Find where the given text appears and provide that cell's center as [x, y] coordinate. 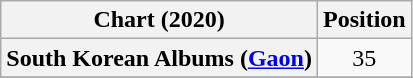
Chart (2020) [160, 20]
Position [364, 20]
South Korean Albums (Gaon) [160, 58]
35 [364, 58]
